Return (X, Y) of the center of cell containing provided text 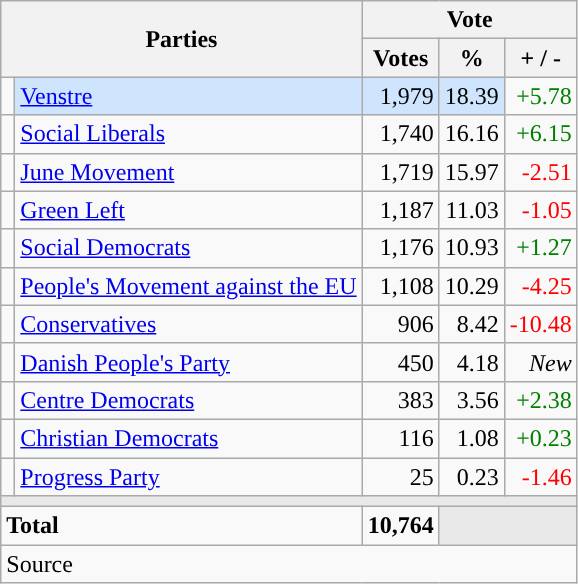
0.23 (472, 477)
Vote (470, 20)
People's Movement against the EU (188, 286)
Votes (400, 58)
Conservatives (188, 324)
116 (400, 438)
Parties (182, 39)
4.18 (472, 362)
+1.27 (540, 248)
1,719 (400, 172)
-4.25 (540, 286)
3.56 (472, 400)
Venstre (188, 96)
1,108 (400, 286)
1,740 (400, 134)
+ / - (540, 58)
8.42 (472, 324)
10.93 (472, 248)
Centre Democrats (188, 400)
June Movement (188, 172)
Green Left (188, 210)
Danish People's Party (188, 362)
-1.46 (540, 477)
10.29 (472, 286)
Progress Party (188, 477)
1,176 (400, 248)
1,979 (400, 96)
11.03 (472, 210)
+2.38 (540, 400)
Source (290, 564)
-1.05 (540, 210)
New (540, 362)
906 (400, 324)
15.97 (472, 172)
25 (400, 477)
16.16 (472, 134)
18.39 (472, 96)
10,764 (400, 526)
1,187 (400, 210)
+5.78 (540, 96)
-10.48 (540, 324)
383 (400, 400)
1.08 (472, 438)
Social Democrats (188, 248)
% (472, 58)
+6.15 (540, 134)
+0.23 (540, 438)
Total (182, 526)
Christian Democrats (188, 438)
Social Liberals (188, 134)
-2.51 (540, 172)
450 (400, 362)
